Return the [x, y] coordinate for the center point of the cell that contains the specified text.  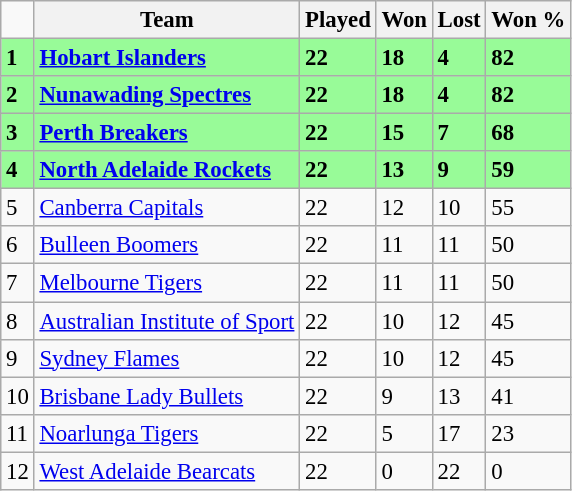
Sydney Flames [167, 358]
15 [404, 133]
Melbourne Tigers [167, 283]
59 [528, 170]
Team [167, 20]
North Adelaide Rockets [167, 170]
Noarlunga Tigers [167, 433]
Hobart Islanders [167, 58]
23 [528, 433]
Lost [459, 20]
Perth Breakers [167, 133]
41 [528, 396]
Australian Institute of Sport [167, 321]
Nunawading Spectres [167, 95]
6 [18, 245]
Bulleen Boomers [167, 245]
1 [18, 58]
West Adelaide Bearcats [167, 471]
Played [338, 20]
Won % [528, 20]
17 [459, 433]
68 [528, 133]
55 [528, 208]
Won [404, 20]
Brisbane Lady Bullets [167, 396]
Canberra Capitals [167, 208]
3 [18, 133]
2 [18, 95]
8 [18, 321]
